Return the [x, y] coordinate for the center point of the cell that contains the specified text.  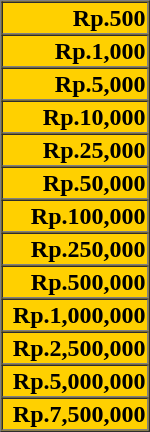
Rp.10,000 [76, 116]
Rp.25,000 [76, 150]
Rp.5,000 [76, 84]
Rp.5,000,000 [76, 380]
Rp.1,000 [76, 50]
Rp.7,500,000 [76, 414]
Rp.1,000,000 [76, 314]
Rp.500 [76, 18]
Rp.500,000 [76, 282]
Rp.250,000 [76, 248]
Rp.100,000 [76, 216]
Rp.2,500,000 [76, 348]
Rp.50,000 [76, 182]
